Locate the cell with the specified text and output its [x, y] center coordinate. 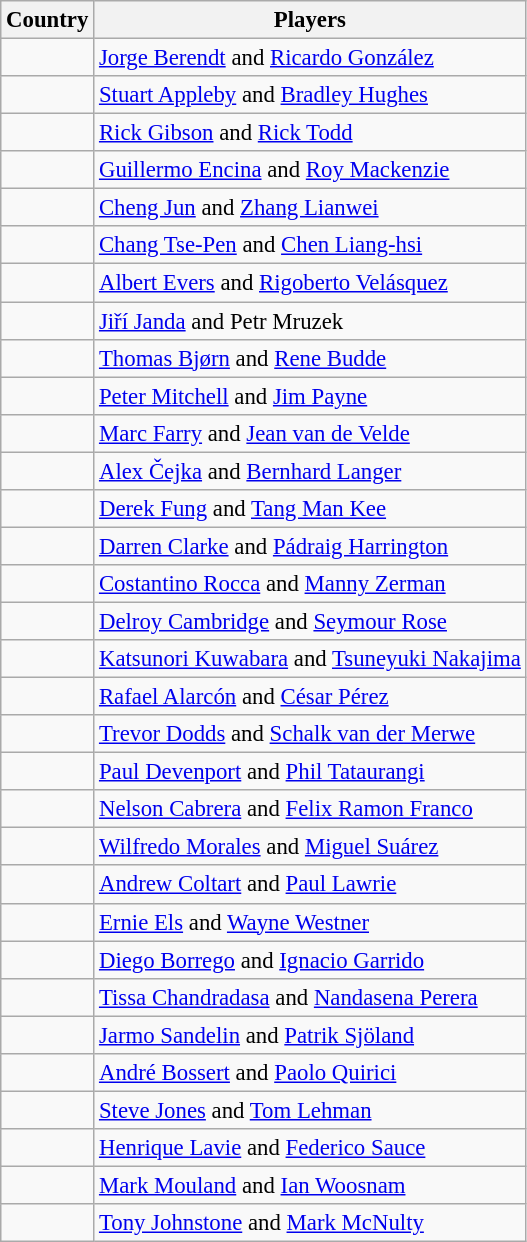
Mark Mouland and Ian Woosnam [310, 1185]
Jorge Berendt and Ricardo González [310, 58]
Steve Jones and Tom Lehman [310, 1110]
Tissa Chandradasa and Nandasena Perera [310, 997]
Thomas Bjørn and Rene Budde [310, 358]
Peter Mitchell and Jim Payne [310, 396]
Albert Evers and Rigoberto Velásquez [310, 283]
Paul Devenport and Phil Tataurangi [310, 772]
Delroy Cambridge and Seymour Rose [310, 621]
Andrew Coltart and Paul Lawrie [310, 885]
Cheng Jun and Zhang Lianwei [310, 208]
Ernie Els and Wayne Westner [310, 922]
Players [310, 20]
Marc Farry and Jean van de Velde [310, 433]
Country [48, 20]
Trevor Dodds and Schalk van der Merwe [310, 734]
Jarmo Sandelin and Patrik Sjöland [310, 1035]
Darren Clarke and Pádraig Harrington [310, 546]
Chang Tse-Pen and Chen Liang-hsi [310, 245]
Stuart Appleby and Bradley Hughes [310, 95]
Henrique Lavie and Federico Sauce [310, 1148]
Jiří Janda and Petr Mruzek [310, 321]
Guillermo Encina and Roy Mackenzie [310, 170]
Katsunori Kuwabara and Tsuneyuki Nakajima [310, 659]
Derek Fung and Tang Man Kee [310, 509]
Tony Johnstone and Mark McNulty [310, 1223]
Alex Čejka and Bernhard Langer [310, 471]
André Bossert and Paolo Quirici [310, 1073]
Rafael Alarcón and César Pérez [310, 697]
Nelson Cabrera and Felix Ramon Franco [310, 809]
Wilfredo Morales and Miguel Suárez [310, 847]
Costantino Rocca and Manny Zerman [310, 584]
Rick Gibson and Rick Todd [310, 133]
Diego Borrego and Ignacio Garrido [310, 960]
